For the text-containing cell, return its midpoint in [X, Y] coordinate format. 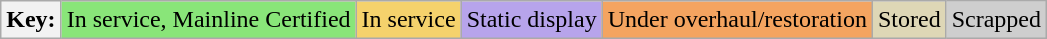
Stored [909, 20]
In service [408, 20]
Scrapped [996, 20]
Static display [532, 20]
In service, Mainline Certified [208, 20]
Under overhaul/restoration [737, 20]
Key: [31, 20]
